Scan for the cell matching the given text and deliver its (x, y) coordinate at center. 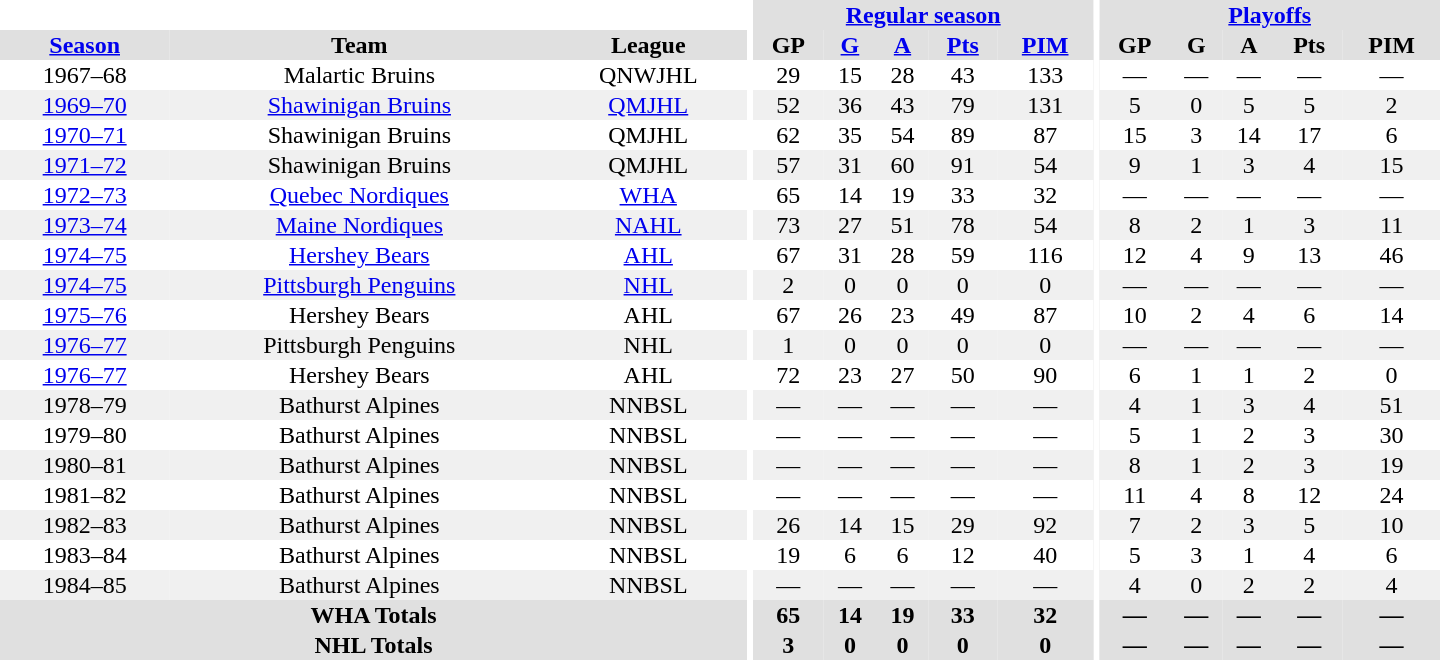
Playoffs (1270, 15)
Malartic Bruins (359, 75)
78 (963, 225)
1980–81 (84, 465)
24 (1392, 495)
1984–85 (84, 585)
35 (850, 135)
1973–74 (84, 225)
79 (963, 105)
WHA (648, 195)
131 (1046, 105)
30 (1392, 435)
59 (963, 255)
60 (902, 165)
Maine Nordiques (359, 225)
46 (1392, 255)
36 (850, 105)
1978–79 (84, 405)
57 (788, 165)
WHA Totals (374, 615)
116 (1046, 255)
1970–71 (84, 135)
7 (1134, 525)
Quebec Nordiques (359, 195)
1975–76 (84, 315)
1971–72 (84, 165)
72 (788, 375)
Team (359, 45)
QNWJHL (648, 75)
League (648, 45)
62 (788, 135)
1983–84 (84, 555)
91 (963, 165)
1972–73 (84, 195)
40 (1046, 555)
50 (963, 375)
NHL Totals (374, 645)
89 (963, 135)
49 (963, 315)
92 (1046, 525)
13 (1309, 255)
17 (1309, 135)
1969–70 (84, 105)
1967–68 (84, 75)
90 (1046, 375)
133 (1046, 75)
NAHL (648, 225)
73 (788, 225)
Season (84, 45)
Regular season (924, 15)
1979–80 (84, 435)
52 (788, 105)
1982–83 (84, 525)
1981–82 (84, 495)
